Determine the (X, Y) coordinate at the center of the cell enclosing the given text.  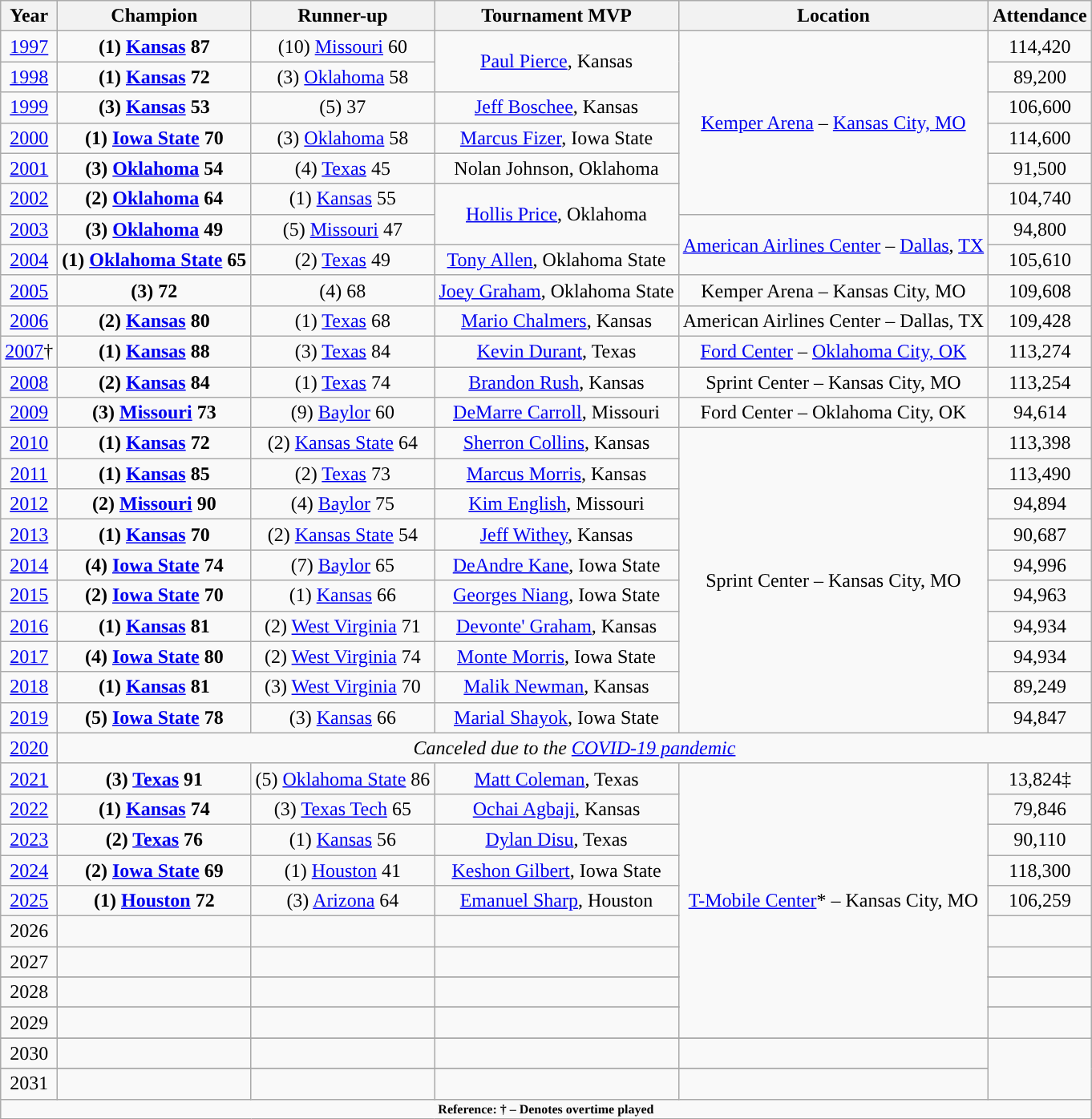
(5) Missouri 47 (343, 229)
2022 (29, 809)
(3) Missouri 73 (154, 413)
1997 (29, 46)
DeMarre Carroll, Missouri (556, 413)
(2) Iowa State 70 (154, 596)
(3) Texas Tech 65 (343, 809)
(7) Baylor 65 (343, 565)
2001 (29, 168)
2023 (29, 839)
(3) West Virginia 70 (343, 687)
Kevin Durant, Texas (556, 351)
(5) Oklahoma State 86 (343, 778)
(4) Iowa State 80 (154, 656)
2003 (29, 229)
106,259 (1040, 901)
2000 (29, 138)
1998 (29, 77)
(3) 72 (154, 290)
114,420 (1040, 46)
Marial Shayok, Iowa State (556, 717)
(1) Kansas 55 (343, 199)
Canceled due to the COVID-19 pandemic (574, 748)
Joey Graham, Oklahoma State (556, 290)
109,608 (1040, 290)
2028 (29, 992)
118,300 (1040, 870)
(4) Iowa State 74 (154, 565)
(2) Kansas 80 (154, 321)
2027 (29, 962)
(1) Texas 68 (343, 321)
2026 (29, 931)
104,740 (1040, 199)
113,254 (1040, 382)
Kim English, Missouri (556, 504)
Tournament MVP (556, 16)
90,110 (1040, 839)
(1) Kansas 56 (343, 839)
Champion (154, 16)
2020 (29, 748)
Attendance (1040, 16)
Reference: † – Denotes overtime played (546, 1109)
Jeff Withey, Kansas (556, 535)
Sherron Collins, Kansas (556, 443)
Tony Allen, Oklahoma State (556, 260)
(2) Missouri 90 (154, 504)
90,687 (1040, 535)
(2) Texas 73 (343, 474)
2025 (29, 901)
(1) Kansas 88 (154, 351)
(9) Baylor 60 (343, 413)
(4) 68 (343, 290)
2018 (29, 687)
2013 (29, 535)
2004 (29, 260)
Jeff Boschee, Kansas (556, 107)
2011 (29, 474)
Hollis Price, Oklahoma (556, 214)
Runner-up (343, 16)
2016 (29, 626)
94,963 (1040, 596)
(10) Missouri 60 (343, 46)
Nolan Johnson, Oklahoma (556, 168)
Georges Niang, Iowa State (556, 596)
(1) Kansas 74 (154, 809)
(2) Iowa State 69 (154, 870)
(2) West Virginia 74 (343, 656)
(3) Arizona 64 (343, 901)
(3) Kansas 66 (343, 717)
2030 (29, 1053)
(5) Iowa State 78 (154, 717)
(1) Iowa State 70 (154, 138)
2010 (29, 443)
(2) Kansas State 64 (343, 443)
(3) Texas 91 (154, 778)
113,490 (1040, 474)
2021 (29, 778)
2012 (29, 504)
94,614 (1040, 413)
(3) Oklahoma 54 (154, 168)
2024 (29, 870)
2029 (29, 1023)
2006 (29, 321)
(2) Kansas State 54 (343, 535)
(3) Kansas 53 (154, 107)
2031 (29, 1084)
Brandon Rush, Kansas (556, 382)
13,824‡ (1040, 778)
Malik Newman, Kansas (556, 687)
(2) Texas 49 (343, 260)
(1) Kansas 70 (154, 535)
T-Mobile Center* – Kansas City, MO (834, 901)
Dylan Disu, Texas (556, 839)
(1) Houston 41 (343, 870)
Ochai Agbaji, Kansas (556, 809)
Devonte' Graham, Kansas (556, 626)
Marcus Morris, Kansas (556, 474)
(2) Oklahoma 64 (154, 199)
(5) 37 (343, 107)
(4) Baylor 75 (343, 504)
2014 (29, 565)
2002 (29, 199)
(1) Oklahoma State 65 (154, 260)
109,428 (1040, 321)
2019 (29, 717)
Emanuel Sharp, Houston (556, 901)
114,600 (1040, 138)
94,894 (1040, 504)
DeAndre Kane, Iowa State (556, 565)
(1) Kansas 85 (154, 474)
(2) Texas 76 (154, 839)
94,996 (1040, 565)
(1) Houston 72 (154, 901)
1999 (29, 107)
79,846 (1040, 809)
2015 (29, 596)
(4) Texas 45 (343, 168)
(1) Kansas 66 (343, 596)
113,274 (1040, 351)
(2) West Virginia 71 (343, 626)
113,398 (1040, 443)
Matt Coleman, Texas (556, 778)
(3) Texas 84 (343, 351)
2009 (29, 413)
Keshon Gilbert, Iowa State (556, 870)
(1) Kansas 87 (154, 46)
2008 (29, 382)
Marcus Fizer, Iowa State (556, 138)
(1) Texas 74 (343, 382)
Paul Pierce, Kansas (556, 62)
94,800 (1040, 229)
Year (29, 16)
2005 (29, 290)
Location (834, 16)
2017 (29, 656)
89,249 (1040, 687)
Monte Morris, Iowa State (556, 656)
2007† (29, 351)
(2) Kansas 84 (154, 382)
(3) Oklahoma 49 (154, 229)
94,847 (1040, 717)
91,500 (1040, 168)
Mario Chalmers, Kansas (556, 321)
89,200 (1040, 77)
105,610 (1040, 260)
106,600 (1040, 107)
